Extract the [x, y] coordinate from the center of the cell holding the provided text.  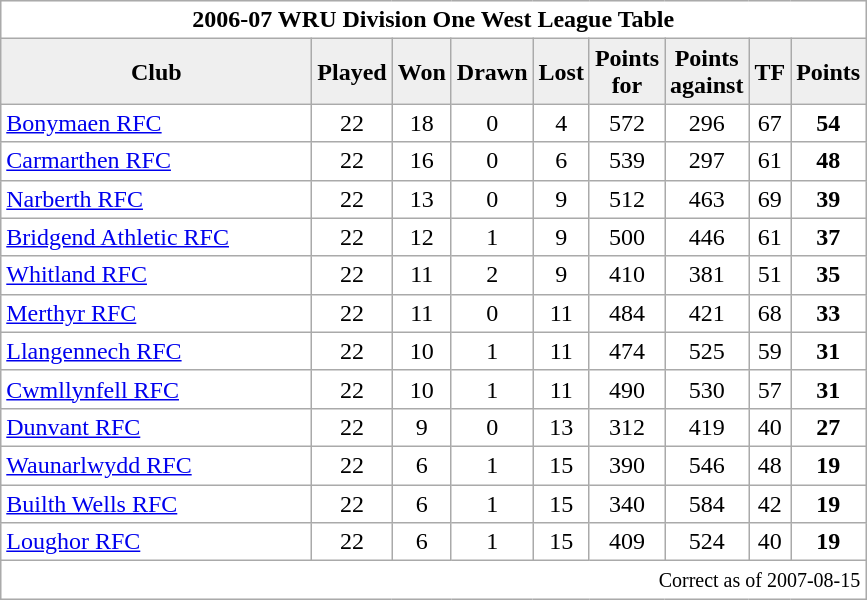
474 [626, 351]
Bonymaen RFC [156, 123]
Narberth RFC [156, 199]
584 [706, 503]
490 [626, 389]
297 [706, 161]
463 [706, 199]
Dunvant RFC [156, 427]
572 [626, 123]
57 [770, 389]
39 [828, 199]
484 [626, 313]
68 [770, 313]
Lost [561, 72]
2 [492, 275]
Correct as of 2007-08-15 [434, 580]
51 [770, 275]
525 [706, 351]
419 [706, 427]
35 [828, 275]
TF [770, 72]
Builth Wells RFC [156, 503]
54 [828, 123]
381 [706, 275]
Club [156, 72]
Loughor RFC [156, 542]
409 [626, 542]
390 [626, 465]
37 [828, 237]
539 [626, 161]
59 [770, 351]
530 [706, 389]
Waunarlwydd RFC [156, 465]
42 [770, 503]
Played [352, 72]
Llangennech RFC [156, 351]
Bridgend Athletic RFC [156, 237]
27 [828, 427]
69 [770, 199]
500 [626, 237]
33 [828, 313]
Won [422, 72]
Drawn [492, 72]
Points [828, 72]
410 [626, 275]
Cwmllynfell RFC [156, 389]
Merthyr RFC [156, 313]
2006-07 WRU Division One West League Table [434, 20]
Carmarthen RFC [156, 161]
312 [626, 427]
Points for [626, 72]
340 [626, 503]
12 [422, 237]
18 [422, 123]
4 [561, 123]
16 [422, 161]
421 [706, 313]
296 [706, 123]
512 [626, 199]
Points against [706, 72]
524 [706, 542]
546 [706, 465]
Whitland RFC [156, 275]
446 [706, 237]
67 [770, 123]
